Determine the (x, y) coordinate at the center of the cell enclosing the given text.  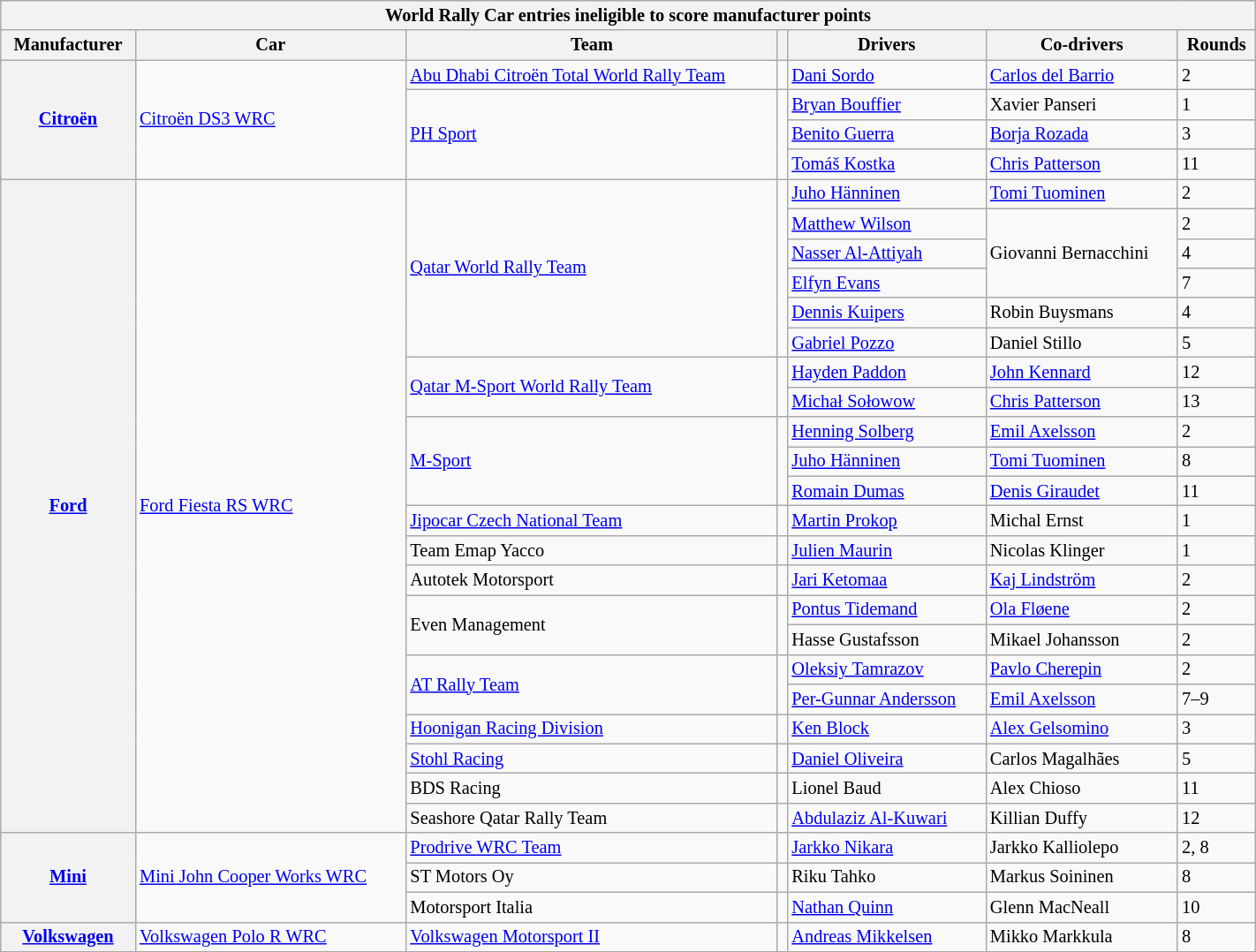
Gabriel Pozzo (887, 343)
Pontus Tidemand (887, 609)
Team Emap Yacco (592, 550)
Alex Chioso (1081, 788)
Mini (68, 878)
Martin Prokop (887, 520)
M-Sport (592, 461)
Henning Solberg (887, 432)
Stohl Racing (592, 759)
Nasser Al-Attiyah (887, 253)
Seashore Qatar Rally Team (592, 818)
AT Rally Team (592, 684)
PH Sport (592, 134)
Car (270, 45)
Mini John Cooper Works WRC (270, 878)
Markus Soininen (1081, 877)
Matthew Wilson (887, 223)
Jari Ketomaa (887, 580)
Hasse Gustafsson (887, 639)
Drivers (887, 45)
Jarkko Kalliolepo (1081, 848)
Even Management (592, 623)
ST Motors Oy (592, 877)
Citroën DS3 WRC (270, 120)
Citroën (68, 120)
Romain Dumas (887, 491)
Andreas Mikkelsen (887, 937)
Autotek Motorsport (592, 580)
7–9 (1216, 699)
World Rally Car entries ineligible to score manufacturer points (628, 15)
Alex Gelsomino (1081, 729)
BDS Racing (592, 788)
13 (1216, 402)
Carlos del Barrio (1081, 75)
Robin Buysmans (1081, 313)
Daniel Stillo (1081, 343)
Ford (68, 505)
10 (1216, 907)
Ken Block (887, 729)
Denis Giraudet (1081, 491)
Daniel Oliveira (887, 759)
2, 8 (1216, 848)
Ford Fiesta RS WRC (270, 505)
Co-drivers (1081, 45)
Qatar World Rally Team (592, 268)
John Kennard (1081, 372)
Jipocar Czech National Team (592, 520)
Oleksiy Tamrazov (887, 669)
Carlos Magalhães (1081, 759)
Michal Ernst (1081, 520)
Michał Sołowow (887, 402)
Borja Rozada (1081, 134)
Abu Dhabi Citroën Total World Rally Team (592, 75)
Rounds (1216, 45)
Benito Guerra (887, 134)
Abdulaziz Al-Kuwari (887, 818)
Tomáš Kostka (887, 164)
Volkswagen Polo R WRC (270, 937)
Qatar M-Sport World Rally Team (592, 387)
Manufacturer (68, 45)
Mikael Johansson (1081, 639)
Jarkko Nikara (887, 848)
Nathan Quinn (887, 907)
Lionel Baud (887, 788)
Nicolas Klinger (1081, 550)
Julien Maurin (887, 550)
Giovanni Bernacchini (1081, 253)
Xavier Panseri (1081, 104)
Killian Duffy (1081, 818)
Per-Gunnar Andersson (887, 699)
Volkswagen Motorsport II (592, 937)
Pavlo Cherepin (1081, 669)
Dani Sordo (887, 75)
Glenn MacNeall (1081, 907)
Prodrive WRC Team (592, 848)
Mikko Markkula (1081, 937)
Motorsport Italia (592, 907)
Kaj Lindström (1081, 580)
Riku Tahko (887, 877)
Hayden Paddon (887, 372)
Elfyn Evans (887, 283)
Dennis Kuipers (887, 313)
7 (1216, 283)
Ola Fløene (1081, 609)
Volkswagen (68, 937)
Team (592, 45)
Bryan Bouffier (887, 104)
Hoonigan Racing Division (592, 729)
